From the cell containing the given text, extract its center point as (X, Y) coordinate. 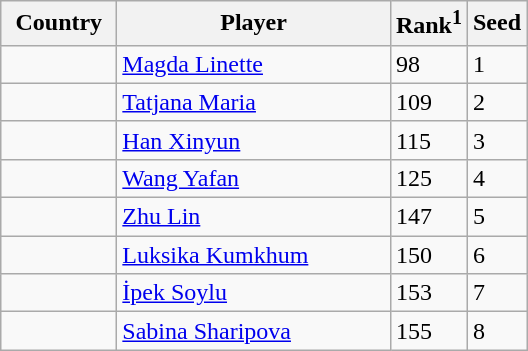
4 (496, 178)
Player (254, 24)
Seed (496, 24)
1 (496, 64)
Zhu Lin (254, 217)
Country (59, 24)
5 (496, 217)
155 (428, 331)
İpek Soylu (254, 293)
2 (496, 102)
109 (428, 102)
153 (428, 293)
3 (496, 140)
125 (428, 178)
Luksika Kumkhum (254, 255)
Rank1 (428, 24)
6 (496, 255)
8 (496, 331)
Sabina Sharipova (254, 331)
147 (428, 217)
Tatjana Maria (254, 102)
Han Xinyun (254, 140)
98 (428, 64)
7 (496, 293)
Wang Yafan (254, 178)
Magda Linette (254, 64)
115 (428, 140)
150 (428, 255)
